Return the (X, Y) coordinate for the center point of the cell that contains the specified text.  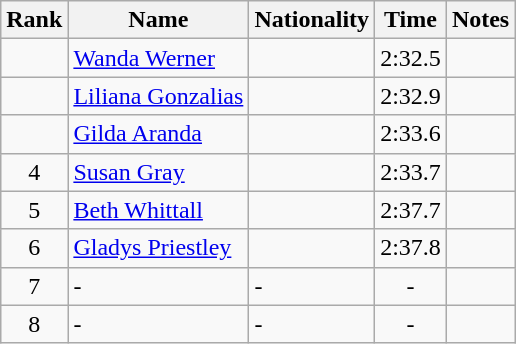
7 (34, 286)
2:33.6 (411, 134)
Notes (480, 20)
2:37.8 (411, 248)
Susan Gray (158, 172)
2:33.7 (411, 172)
8 (34, 324)
Liliana Gonzalias (158, 96)
6 (34, 248)
2:37.7 (411, 210)
Gilda Aranda (158, 134)
5 (34, 210)
2:32.9 (411, 96)
Wanda Werner (158, 58)
Gladys Priestley (158, 248)
Time (411, 20)
4 (34, 172)
2:32.5 (411, 58)
Name (158, 20)
Beth Whittall (158, 210)
Nationality (312, 20)
Rank (34, 20)
